Scan for the cell matching the given text and deliver its (X, Y) coordinate at center. 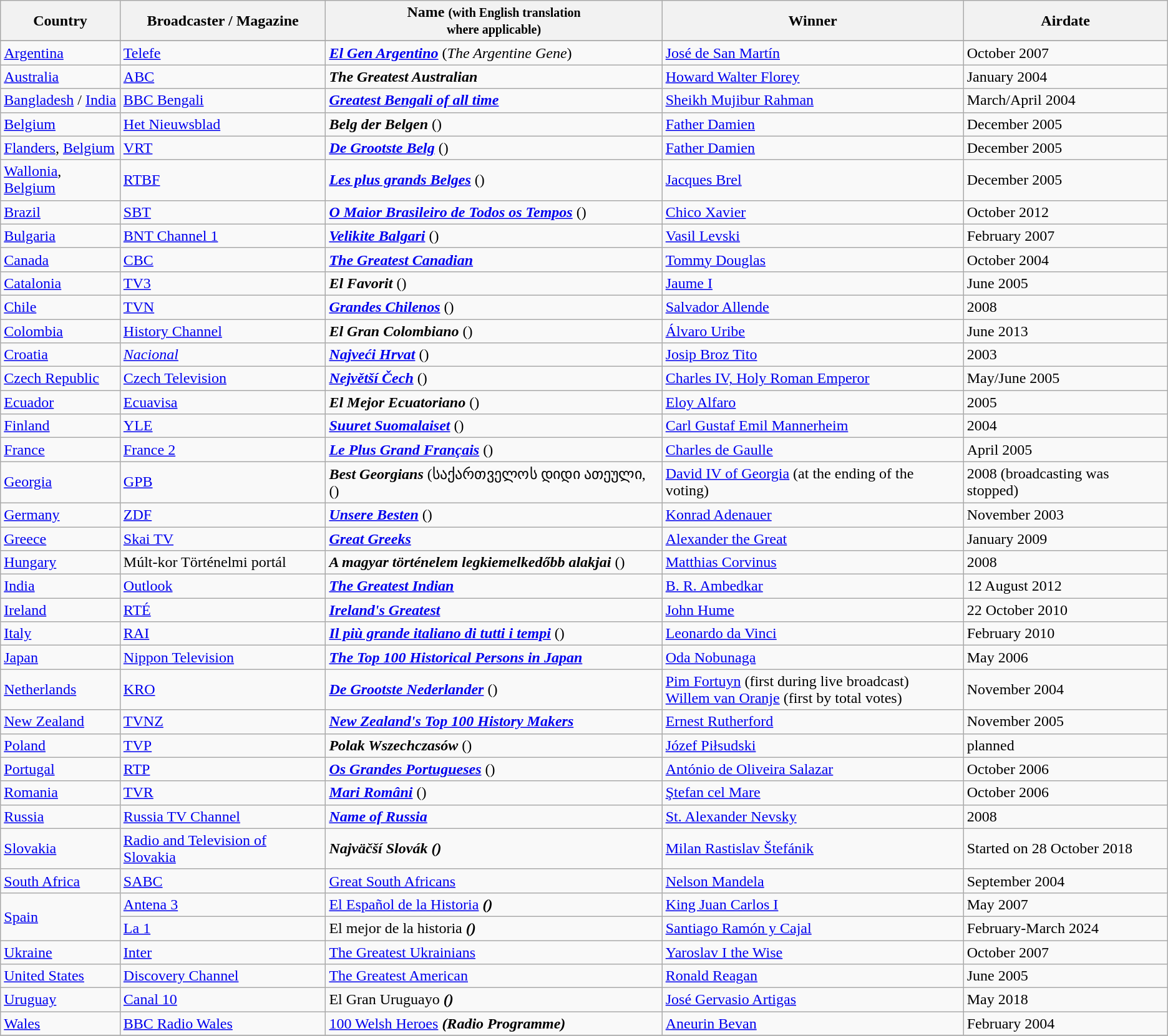
KRO (223, 690)
Greece (61, 538)
TVR (223, 793)
Konrad Adenauer (812, 515)
St. Alexander Nevsky (812, 816)
Ireland's Greatest (494, 610)
La 1 (223, 928)
Finland (61, 426)
King Juan Carlos I (812, 904)
Portugal (61, 769)
Mari Români () (494, 793)
Radio and Television of Slovakia (223, 848)
Najveći Hrvat () (494, 355)
Romania (61, 793)
El Gen Argentino (The Argentine Gene) (494, 53)
TV3 (223, 283)
May/June 2005 (1066, 379)
Suuret Suomalaiset () (494, 426)
José Gervasio Artigas (812, 1000)
John Hume (812, 610)
January 2004 (1066, 77)
Country (61, 21)
Wallonia, Belgium (61, 180)
Argentina (61, 53)
Belg der Belgen () (494, 124)
ZDF (223, 515)
BNT Channel 1 (223, 236)
Great South Africans (494, 881)
RAI (223, 634)
Name (with English translation where applicable) (494, 21)
India (61, 586)
France 2 (223, 450)
De Grootste Belg () (494, 148)
Germany (61, 515)
Great Greeks (494, 538)
Bangladesh / India (61, 100)
Started on 28 October 2018 (1066, 848)
Milan Rastislav Štefánik (812, 848)
A magyar történelem legkiemelkedőbb alakjai () (494, 563)
ABC (223, 77)
The Greatest American (494, 976)
Nelson Mandela (812, 881)
Józef Piłsudski (812, 745)
October 2004 (1066, 259)
Leonardo da Vinci (812, 634)
De Grootste Nederlander () (494, 690)
100 Welsh Heroes (Radio Programme) (494, 1024)
February 2010 (1066, 634)
Ecuador (61, 402)
History Channel (223, 331)
Carl Gustaf Emil Mannerheim (812, 426)
Telefe (223, 53)
Jaume I (812, 283)
Vasil Levski (812, 236)
Japan (61, 657)
Poland (61, 745)
António de Oliveira Salazar (812, 769)
Australia (61, 77)
Belgium (61, 124)
The Greatest Canadian (494, 259)
Santiago Ramón y Cajal (812, 928)
planned (1066, 745)
Oda Nobunaga (812, 657)
Georgia (61, 483)
B. R. Ambedkar (812, 586)
Polak Wszechczasów () (494, 745)
Czech Television (223, 379)
November 2004 (1066, 690)
Les plus grands Belges () (494, 180)
May 2006 (1066, 657)
Wales (61, 1024)
22 October 2010 (1066, 610)
2005 (1066, 402)
Le Plus Grand Français () (494, 450)
Outlook (223, 586)
RTBF (223, 180)
New Zealand's Top 100 History Makers (494, 722)
Josip Broz Tito (812, 355)
Velikite Balgari () (494, 236)
Catalonia (61, 283)
Italy (61, 634)
Největší Čech () (494, 379)
France (61, 450)
Ecuavisa (223, 402)
South Africa (61, 881)
12 August 2012 (1066, 586)
Eloy Alfaro (812, 402)
Os Grandes Portugueses () (494, 769)
Matthias Corvinus (812, 563)
March/April 2004 (1066, 100)
November 2005 (1066, 722)
New Zealand (61, 722)
CBC (223, 259)
Nippon Television (223, 657)
BBC Radio Wales (223, 1024)
Jacques Brel (812, 180)
SBT (223, 212)
February-March 2024 (1066, 928)
November 2003 (1066, 515)
Bulgaria (61, 236)
Airdate (1066, 21)
Ştefan cel Mare (812, 793)
Ernest Rutherford (812, 722)
Netherlands (61, 690)
David IV of Georgia (at the ending of the voting) (812, 483)
Spain (61, 916)
Nacional (223, 355)
United States (61, 976)
April 2005 (1066, 450)
Colombia (61, 331)
Múlt-kor Történelmi portál (223, 563)
Chico Xavier (812, 212)
The Greatest Australian (494, 77)
Flanders, Belgium (61, 148)
Brazil (61, 212)
Tommy Douglas (812, 259)
El mejor de la historia () (494, 928)
February 2007 (1066, 236)
The Top 100 Historical Persons in Japan (494, 657)
Russia TV Channel (223, 816)
RTÉ (223, 610)
Ireland (61, 610)
El Mejor Ecuatoriano () (494, 402)
TVP (223, 745)
O Maior Brasileiro de Todos os Tempos () (494, 212)
The Greatest Indian (494, 586)
September 2004 (1066, 881)
TVN (223, 307)
Hungary (61, 563)
Howard Walter Florey (812, 77)
Discovery Channel (223, 976)
October 2012 (1066, 212)
Salvador Allende (812, 307)
Aneurin Bevan (812, 1024)
Best Georgians (საქართველოს დიდი ათეული, () (494, 483)
Het Nieuwsblad (223, 124)
GPB (223, 483)
RTP (223, 769)
2004 (1066, 426)
Álvaro Uribe (812, 331)
El Español de la Historia () (494, 904)
May 2018 (1066, 1000)
BBC Bengali (223, 100)
May 2007 (1066, 904)
José de San Martín (812, 53)
Uruguay (61, 1000)
Pim Fortuyn (first during live broadcast)Willem van Oranje (first by total votes) (812, 690)
Antena 3 (223, 904)
Skai TV (223, 538)
Najväčší Slovák () (494, 848)
Ukraine (61, 952)
Alexander the Great (812, 538)
Croatia (61, 355)
Canada (61, 259)
Grandes Chilenos () (494, 307)
Winner (812, 21)
June 2013 (1066, 331)
El Gran Uruguayo () (494, 1000)
SABC (223, 881)
Greatest Bengali of all time (494, 100)
El Gran Colombiano () (494, 331)
Slovakia (61, 848)
Chile (61, 307)
Canal 10 (223, 1000)
Sheikh Mujibur Rahman (812, 100)
January 2009 (1066, 538)
El Favorit () (494, 283)
VRT (223, 148)
YLE (223, 426)
Charles IV, Holy Roman Emperor (812, 379)
Il più grande italiano di tutti i tempi () (494, 634)
Inter (223, 952)
Charles de Gaulle (812, 450)
TVNZ (223, 722)
Unsere Besten () (494, 515)
Yaroslav I the Wise (812, 952)
2003 (1066, 355)
Broadcaster / Magazine (223, 21)
Name of Russia (494, 816)
The Greatest Ukrainians (494, 952)
Russia (61, 816)
Ronald Reagan (812, 976)
Czech Republic (61, 379)
February 2004 (1066, 1024)
2008 (broadcasting was stopped) (1066, 483)
